Determine the [x, y] coordinate at the center of the cell enclosing the given text.  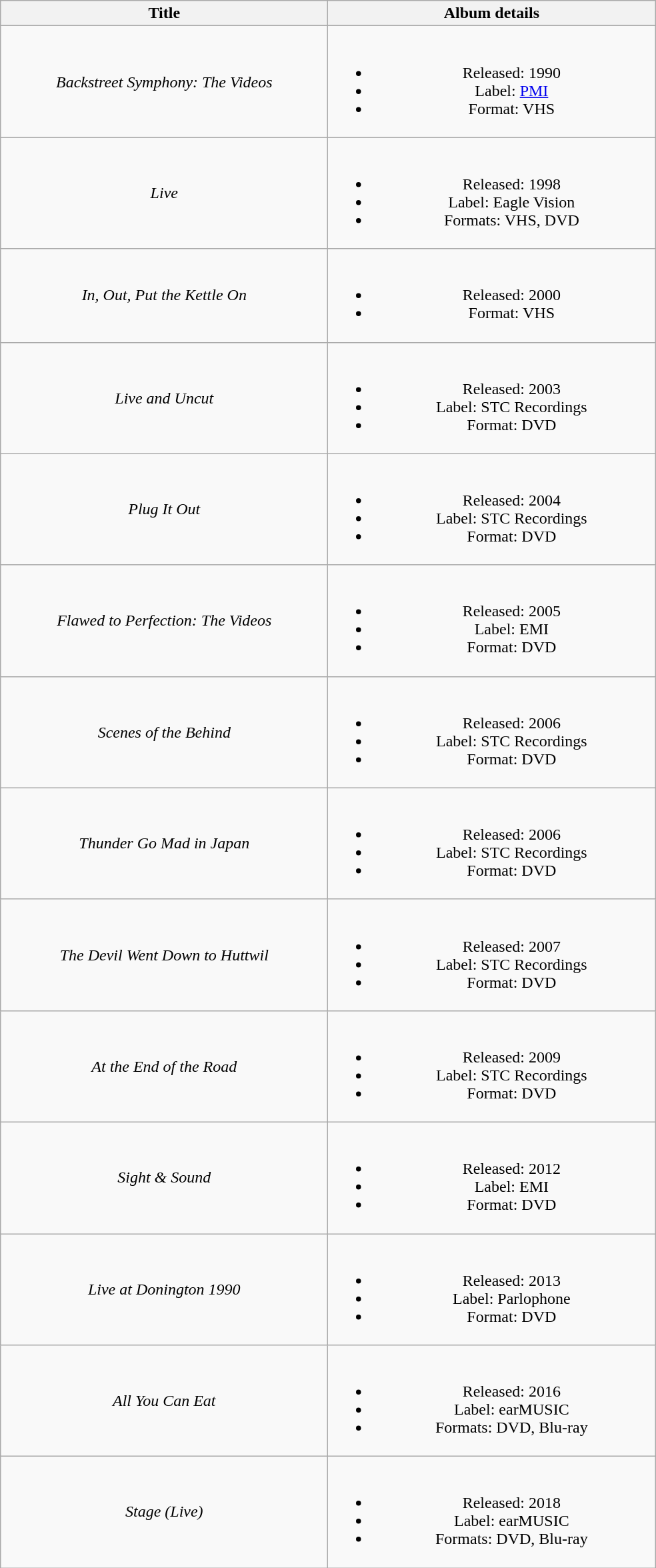
Sight & Sound [164, 1178]
Released: 2003Label: STC RecordingsFormat: DVD [492, 398]
Flawed to Perfection: The Videos [164, 620]
Released: 1990Label: PMIFormat: VHS [492, 81]
Live at Donington 1990 [164, 1290]
Album details [492, 13]
Released: 2018Label: earMUSICFormats: DVD, Blu-ray [492, 1513]
Released: 2004Label: STC RecordingsFormat: DVD [492, 510]
At the End of the Road [164, 1066]
Live and Uncut [164, 398]
Thunder Go Mad in Japan [164, 843]
Released: 2007Label: STC RecordingsFormat: DVD [492, 955]
Released: 2000Format: VHS [492, 295]
Backstreet Symphony: The Videos [164, 81]
Plug It Out [164, 510]
Stage (Live) [164, 1513]
All You Can Eat [164, 1401]
Released: 2012Label: EMIFormat: DVD [492, 1178]
Released: 2013Label: ParlophoneFormat: DVD [492, 1290]
The Devil Went Down to Huttwil [164, 955]
Title [164, 13]
Live [164, 193]
Released: 2009Label: STC RecordingsFormat: DVD [492, 1066]
Released: 2005Label: EMIFormat: DVD [492, 620]
Released: 1998Label: Eagle VisionFormats: VHS, DVD [492, 193]
In, Out, Put the Kettle On [164, 295]
Released: 2016Label: earMUSICFormats: DVD, Blu-ray [492, 1401]
Scenes of the Behind [164, 732]
